Capture the cell that displays the provided text and extract its [x, y] central coordinate. 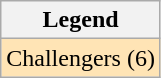
Challengers (6) [81, 58]
Legend [81, 20]
